Search for the cell housing the specified text and yield its [x, y] center coordinate. 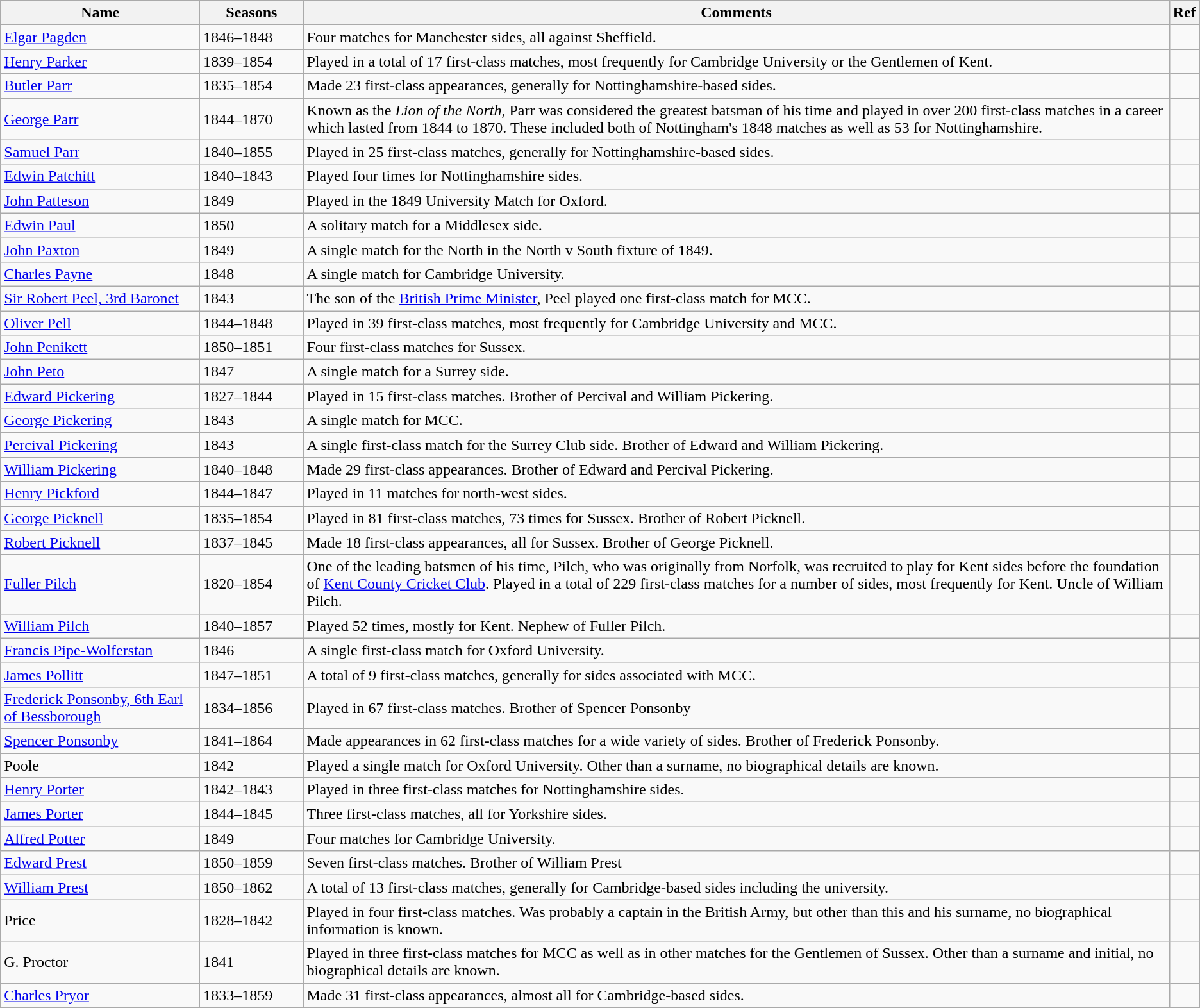
George Pickering [100, 421]
Four first-class matches for Sussex. [736, 348]
1847–1851 [251, 675]
Price [100, 921]
William Pilch [100, 626]
1841–1864 [251, 741]
1846 [251, 650]
A single match for a Surrey side. [736, 372]
A solitary match for a Middlesex side. [736, 225]
Edwin Paul [100, 225]
Poole [100, 765]
The son of the British Prime Minister, Peel played one first-class match for MCC. [736, 298]
Charles Pryor [100, 995]
A single first-class match for the Surrey Club side. Brother of Edward and William Pickering. [736, 445]
Played in 39 first-class matches, most frequently for Cambridge University and MCC. [736, 323]
Butler Parr [100, 86]
1834–1856 [251, 708]
Played in 25 first-class matches, generally for Nottinghamshire-based sides. [736, 152]
Robert Picknell [100, 542]
Frederick Ponsonby, 6th Earl of Bessborough [100, 708]
Alfred Potter [100, 839]
1840–1855 [251, 152]
William Pickering [100, 469]
Francis Pipe-Wolferstan [100, 650]
1828–1842 [251, 921]
James Porter [100, 814]
1840–1857 [251, 626]
1850 [251, 225]
1841 [251, 962]
Samuel Parr [100, 152]
Henry Parker [100, 62]
1833–1859 [251, 995]
1839–1854 [251, 62]
Played in three first-class matches for Nottinghamshire sides. [736, 790]
Played four times for Nottinghamshire sides. [736, 176]
John Patteson [100, 201]
1837–1845 [251, 542]
1846–1848 [251, 37]
Edward Prest [100, 863]
Played in 15 first-class matches. Brother of Percival and William Pickering. [736, 396]
Made 23 first-class appearances, generally for Nottinghamshire-based sides. [736, 86]
1850–1862 [251, 887]
1844–1845 [251, 814]
Played in the 1849 University Match for Oxford. [736, 201]
Ref [1185, 13]
Played in 81 first-class matches, 73 times for Sussex. Brother of Robert Picknell. [736, 518]
1840–1848 [251, 469]
Edward Pickering [100, 396]
Made 18 first-class appearances, all for Sussex. Brother of George Picknell. [736, 542]
Sir Robert Peel, 3rd Baronet [100, 298]
A single match for Cambridge University. [736, 274]
George Parr [100, 119]
Four matches for Cambridge University. [736, 839]
G. Proctor [100, 962]
William Prest [100, 887]
Henry Porter [100, 790]
1844–1848 [251, 323]
Comments [736, 13]
Henry Pickford [100, 494]
Seven first-class matches. Brother of William Prest [736, 863]
Four matches for Manchester sides, all against Sheffield. [736, 37]
1820–1854 [251, 584]
Played 52 times, mostly for Kent. Nephew of Fuller Pilch. [736, 626]
A single match for the North in the North v South fixture of 1849. [736, 249]
Played in 11 matches for north-west sides. [736, 494]
Name [100, 13]
Fuller Pilch [100, 584]
A single first-class match for Oxford University. [736, 650]
George Picknell [100, 518]
James Pollitt [100, 675]
Played in 67 first-class matches. Brother of Spencer Ponsonby [736, 708]
Played a single match for Oxford University. Other than a surname, no biographical details are known. [736, 765]
John Penikett [100, 348]
1847 [251, 372]
John Peto [100, 372]
Edwin Patchitt [100, 176]
A total of 13 first-class matches, generally for Cambridge-based sides including the university. [736, 887]
1842 [251, 765]
A total of 9 first-class matches, generally for sides associated with MCC. [736, 675]
Charles Payne [100, 274]
1844–1847 [251, 494]
A single match for MCC. [736, 421]
Percival Pickering [100, 445]
Made 31 first-class appearances, almost all for Cambridge-based sides. [736, 995]
1848 [251, 274]
Spencer Ponsonby [100, 741]
1840–1843 [251, 176]
1850–1859 [251, 863]
1827–1844 [251, 396]
Played in a total of 17 first-class matches, most frequently for Cambridge University or the Gentlemen of Kent. [736, 62]
1842–1843 [251, 790]
Seasons [251, 13]
1844–1870 [251, 119]
Made 29 first-class appearances. Brother of Edward and Percival Pickering. [736, 469]
John Paxton [100, 249]
Elgar Pagden [100, 37]
Made appearances in 62 first-class matches for a wide variety of sides. Brother of Frederick Ponsonby. [736, 741]
Oliver Pell [100, 323]
Three first-class matches, all for Yorkshire sides. [736, 814]
1850–1851 [251, 348]
